Search for the cell housing the specified text and yield its [X, Y] center coordinate. 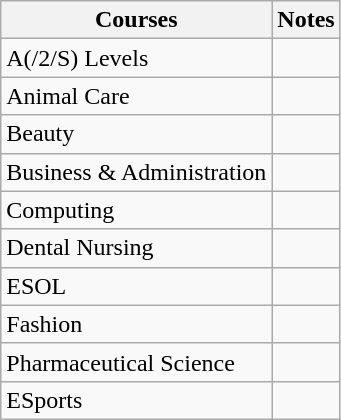
A(/2/S) Levels [136, 58]
Beauty [136, 134]
Courses [136, 20]
Computing [136, 210]
Notes [306, 20]
Animal Care [136, 96]
Dental Nursing [136, 248]
Pharmaceutical Science [136, 362]
Fashion [136, 324]
ESOL [136, 286]
Business & Administration [136, 172]
ESports [136, 400]
